Provide the (x, y) coordinate of the cell's center where the given text is located.  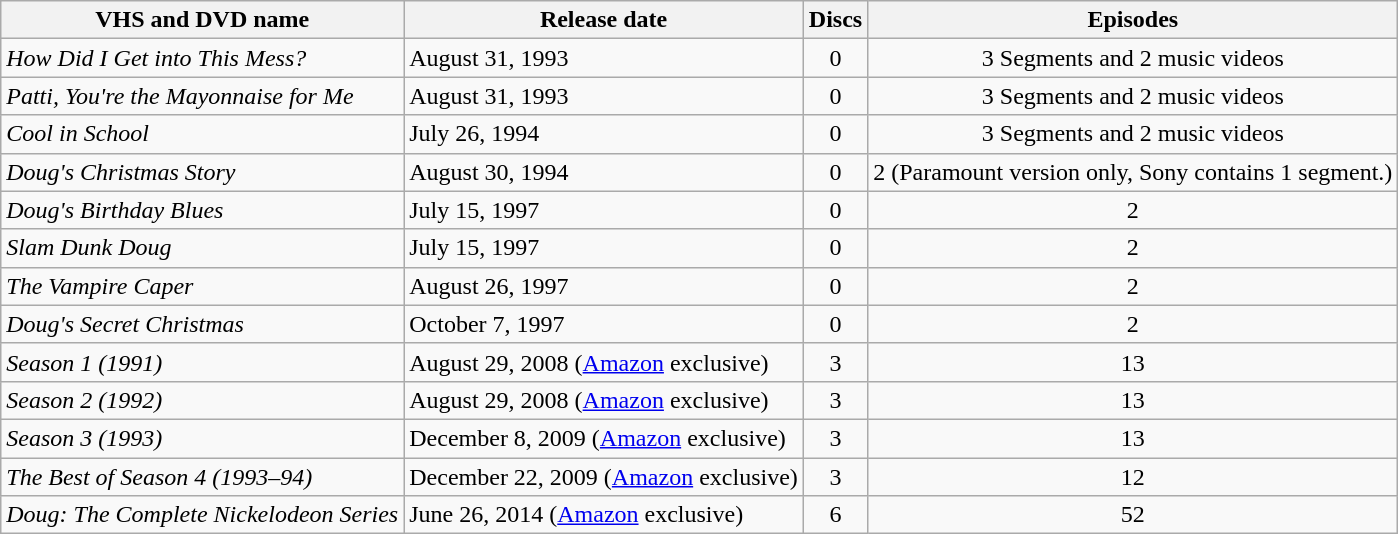
VHS and DVD name (202, 20)
December 8, 2009 (Amazon exclusive) (604, 438)
Discs (835, 20)
Slam Dunk Doug (202, 248)
2 (Paramount version only, Sony contains 1 segment.) (1133, 172)
Season 2 (1992) (202, 400)
The Vampire Caper (202, 286)
Doug's Secret Christmas (202, 324)
52 (1133, 515)
The Best of Season 4 (1993–94) (202, 477)
Doug's Birthday Blues (202, 210)
June 26, 2014 (Amazon exclusive) (604, 515)
6 (835, 515)
Doug: The Complete Nickelodeon Series (202, 515)
December 22, 2009 (Amazon exclusive) (604, 477)
Episodes (1133, 20)
July 26, 1994 (604, 134)
Doug's Christmas Story (202, 172)
Season 3 (1993) (202, 438)
Release date (604, 20)
12 (1133, 477)
August 30, 1994 (604, 172)
How Did I Get into This Mess? (202, 58)
October 7, 1997 (604, 324)
Cool in School (202, 134)
August 26, 1997 (604, 286)
Season 1 (1991) (202, 362)
Patti, You're the Mayonnaise for Me (202, 96)
